Scan for the cell matching the given text and deliver its (x, y) coordinate at center. 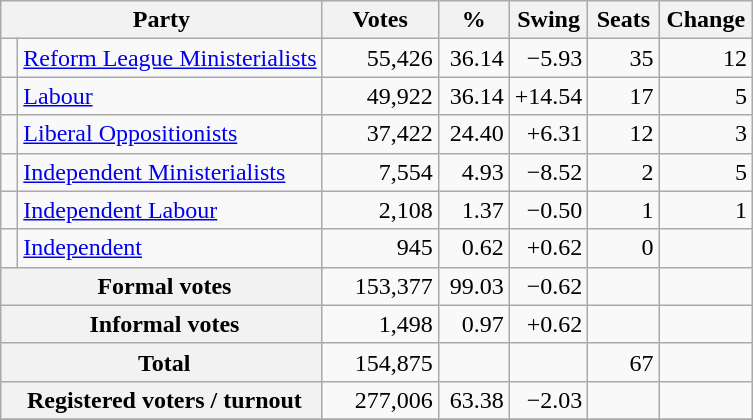
Registered voters / turnout (162, 400)
55,426 (380, 58)
945 (380, 248)
35 (624, 58)
1.37 (474, 210)
% (474, 20)
17 (624, 96)
153,377 (380, 286)
99.03 (474, 286)
37,422 (380, 134)
+14.54 (548, 96)
0.97 (474, 324)
Seats (624, 20)
−0.50 (548, 210)
24.40 (474, 134)
7,554 (380, 172)
Independent Labour (170, 210)
−2.03 (548, 400)
49,922 (380, 96)
+6.31 (548, 134)
Informal votes (162, 324)
Liberal Oppositionists (170, 134)
Votes (380, 20)
−5.93 (548, 58)
Total (162, 362)
Formal votes (162, 286)
1,498 (380, 324)
67 (624, 362)
4.93 (474, 172)
2,108 (380, 210)
3 (706, 134)
63.38 (474, 400)
−0.62 (548, 286)
−8.52 (548, 172)
2 (624, 172)
277,006 (380, 400)
Change (706, 20)
Labour (170, 96)
154,875 (380, 362)
Reform League Ministerialists (170, 58)
Swing (548, 20)
0 (624, 248)
Independent Ministerialists (170, 172)
Party (162, 20)
0.62 (474, 248)
Independent (170, 248)
